From the cell containing the given text, extract its center point as (x, y) coordinate. 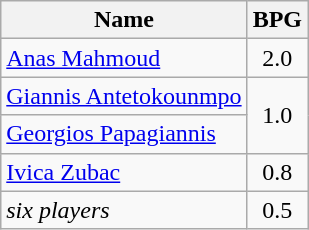
Anas Mahmoud (124, 58)
BPG (277, 20)
Georgios Papagiannis (124, 134)
Name (124, 20)
six players (124, 210)
Ivica Zubac (124, 172)
Giannis Antetokounmpo (124, 96)
1.0 (277, 115)
0.5 (277, 210)
0.8 (277, 172)
2.0 (277, 58)
